Search for the cell housing the specified text and yield its (x, y) center coordinate. 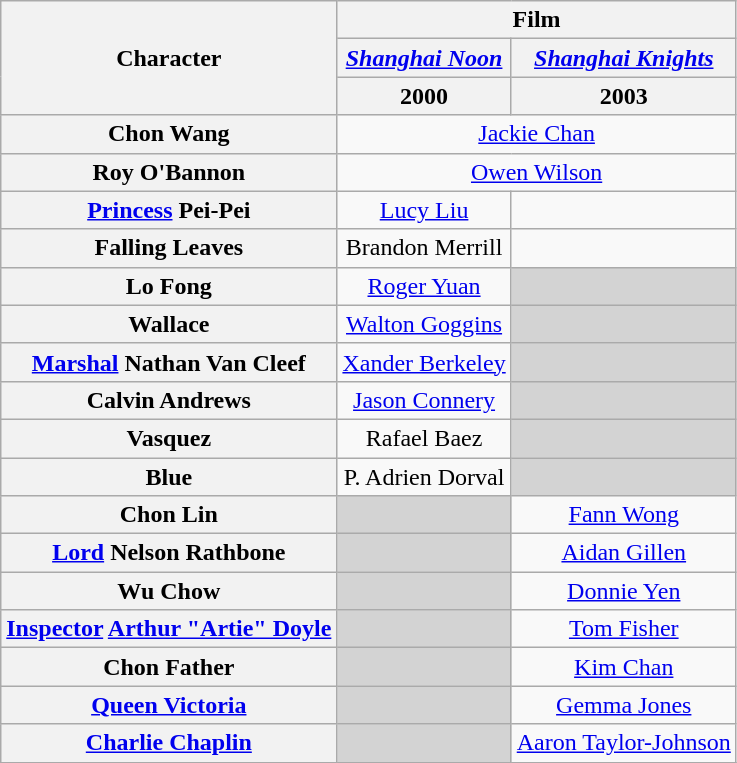
Chon Wang (169, 134)
Roger Yuan (424, 286)
Lo Fong (169, 286)
Shanghai Knights (624, 58)
Character (169, 58)
Jackie Chan (536, 134)
Chon Father (169, 667)
Film (536, 20)
Aidan Gillen (624, 553)
Queen Victoria (169, 705)
2003 (624, 96)
Chon Lin (169, 515)
Tom Fisher (624, 629)
Charlie Chaplin (169, 743)
Jason Connery (424, 400)
2000 (424, 96)
Lucy Liu (424, 210)
Walton Goggins (424, 324)
Wallace (169, 324)
Xander Berkeley (424, 362)
Aaron Taylor-Johnson (624, 743)
Shanghai Noon (424, 58)
Inspector Arthur "Artie" Doyle (169, 629)
Brandon Merrill (424, 248)
Rafael Baez (424, 438)
Gemma Jones (624, 705)
Donnie Yen (624, 591)
Falling Leaves (169, 248)
Roy O'Bannon (169, 172)
Wu Chow (169, 591)
Blue (169, 477)
Kim Chan (624, 667)
Fann Wong (624, 515)
Marshal Nathan Van Cleef (169, 362)
Calvin Andrews (169, 400)
Lord Nelson Rathbone (169, 553)
P. Adrien Dorval (424, 477)
Owen Wilson (536, 172)
Princess Pei-Pei (169, 210)
Vasquez (169, 438)
